Find where the given text appears and provide that cell's center as [X, Y] coordinate. 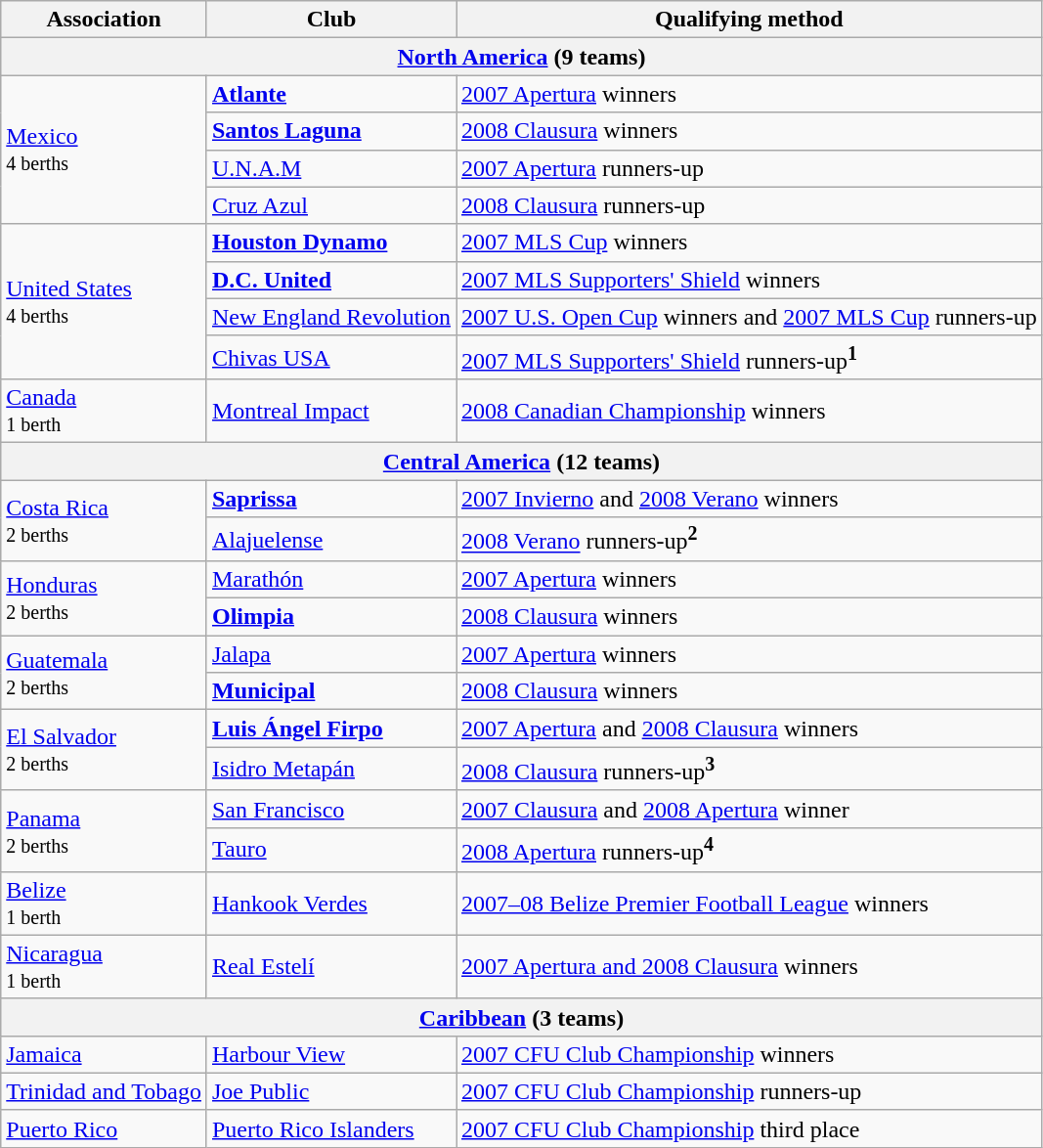
Nicaragua1 berth [104, 966]
2007 Clausura and 2008 Apertura winner [749, 809]
Olimpia [330, 617]
Puerto Rico [104, 1128]
U.N.A.M [330, 168]
Houston Dynamo [330, 243]
Caribbean (3 teams) [522, 1017]
Harbour View [330, 1054]
San Francisco [330, 809]
Joe Public [330, 1091]
Panama2 berths [104, 831]
Mexico4 berths [104, 150]
Hankook Verdes [330, 904]
Association [104, 20]
2007 MLS Supporters' Shield winners [749, 280]
Chivas USA [330, 358]
Atlante [330, 94]
Canada1 berth [104, 411]
D.C. United [330, 280]
Trinidad and Tobago [104, 1091]
2007–08 Belize Premier Football League winners [749, 904]
2008 Clausura runners-up3 [749, 769]
2008 Verano runners-up2 [749, 540]
Santos Laguna [330, 131]
2007 CFU Club Championship third place [749, 1128]
Costa Rica2 berths [104, 520]
Montreal Impact [330, 411]
Belize1 berth [104, 904]
2007 Invierno and 2008 Verano winners [749, 499]
2008 Canadian Championship winners [749, 411]
2007 Apertura runners-up [749, 168]
2007 CFU Club Championship winners [749, 1054]
Cruz Azul [330, 205]
Qualifying method [749, 20]
Alajuelense [330, 540]
2008 Apertura runners-up4 [749, 851]
Tauro [330, 851]
North America (9 teams) [522, 57]
Saprissa [330, 499]
2007 MLS Cup winners [749, 243]
Honduras2 berths [104, 598]
Jamaica [104, 1054]
2008 Clausura runners-up [749, 205]
Isidro Metapán [330, 769]
Club [330, 20]
New England Revolution [330, 317]
Central America (12 teams) [522, 462]
El Salvador2 berths [104, 751]
Municipal [330, 691]
Real Estelí [330, 966]
Jalapa [330, 654]
2007 CFU Club Championship runners-up [749, 1091]
2007 MLS Supporters' Shield runners-up1 [749, 358]
Marathón [330, 580]
United States4 berths [104, 301]
Luis Ángel Firpo [330, 729]
Guatemala2 berths [104, 673]
2007 U.S. Open Cup winners and 2007 MLS Cup runners-up [749, 317]
Puerto Rico Islanders [330, 1128]
